Determine the [X, Y] coordinate at the center of the cell enclosing the given text.  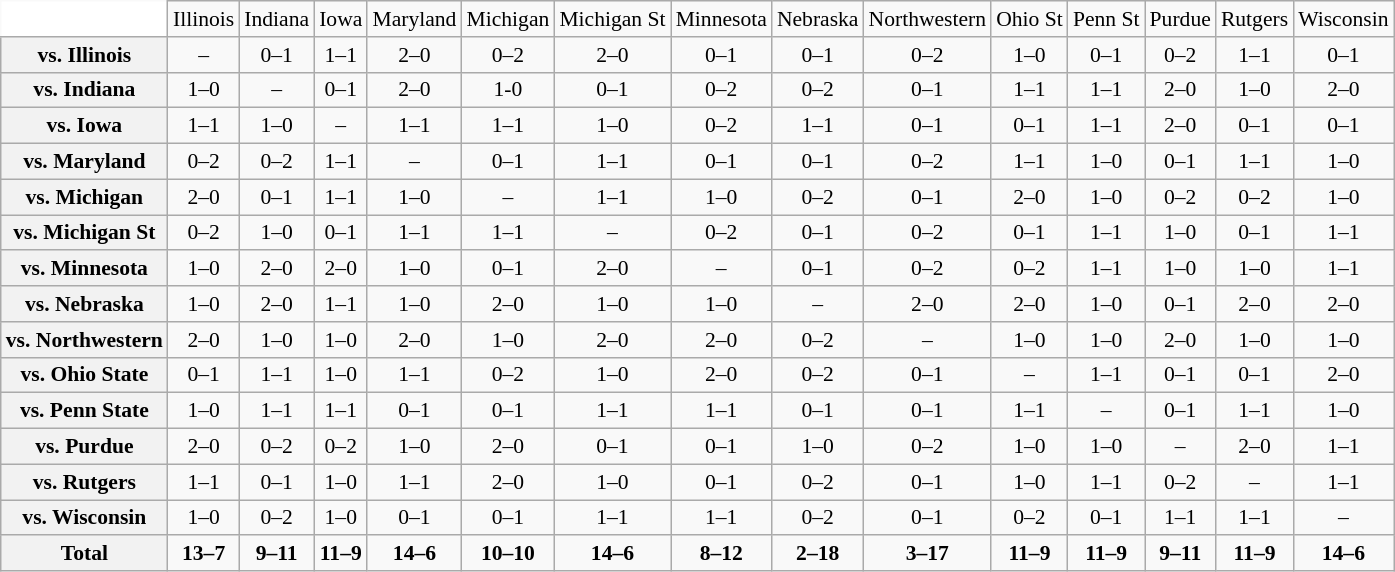
Penn St [1106, 19]
vs. Nebraska [84, 304]
vs. Purdue [84, 447]
Nebraska [818, 19]
vs. Minnesota [84, 269]
vs. Wisconsin [84, 518]
2–18 [818, 554]
Iowa [340, 19]
Minnesota [722, 19]
Northwestern [928, 19]
1-0 [508, 90]
vs. Maryland [84, 162]
vs. Northwestern [84, 340]
vs. Ohio State [84, 375]
Ohio St [1030, 19]
Purdue [1180, 19]
Maryland [414, 19]
Rutgers [1254, 19]
Wisconsin [1343, 19]
Michigan [508, 19]
vs. Michigan [84, 197]
vs. Indiana [84, 90]
vs. Illinois [84, 55]
vs. Rutgers [84, 482]
8–12 [722, 554]
Michigan St [612, 19]
13–7 [204, 554]
Total [84, 554]
vs. Penn State [84, 411]
vs. Michigan St [84, 233]
Illinois [204, 19]
Indiana [276, 19]
3–17 [928, 554]
vs. Iowa [84, 126]
10–10 [508, 554]
